Capture the cell that displays the provided text and extract its [X, Y] central coordinate. 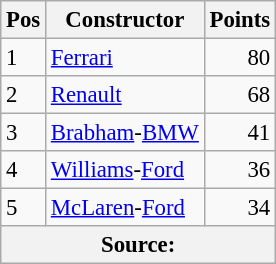
34 [240, 208]
4 [24, 170]
68 [240, 95]
Points [240, 20]
Pos [24, 20]
41 [240, 133]
Constructor [126, 20]
80 [240, 58]
McLaren-Ford [126, 208]
1 [24, 58]
Williams-Ford [126, 170]
36 [240, 170]
Brabham-BMW [126, 133]
3 [24, 133]
Renault [126, 95]
Ferrari [126, 58]
2 [24, 95]
Source: [138, 245]
5 [24, 208]
